Capture the cell that displays the provided text and extract its [X, Y] central coordinate. 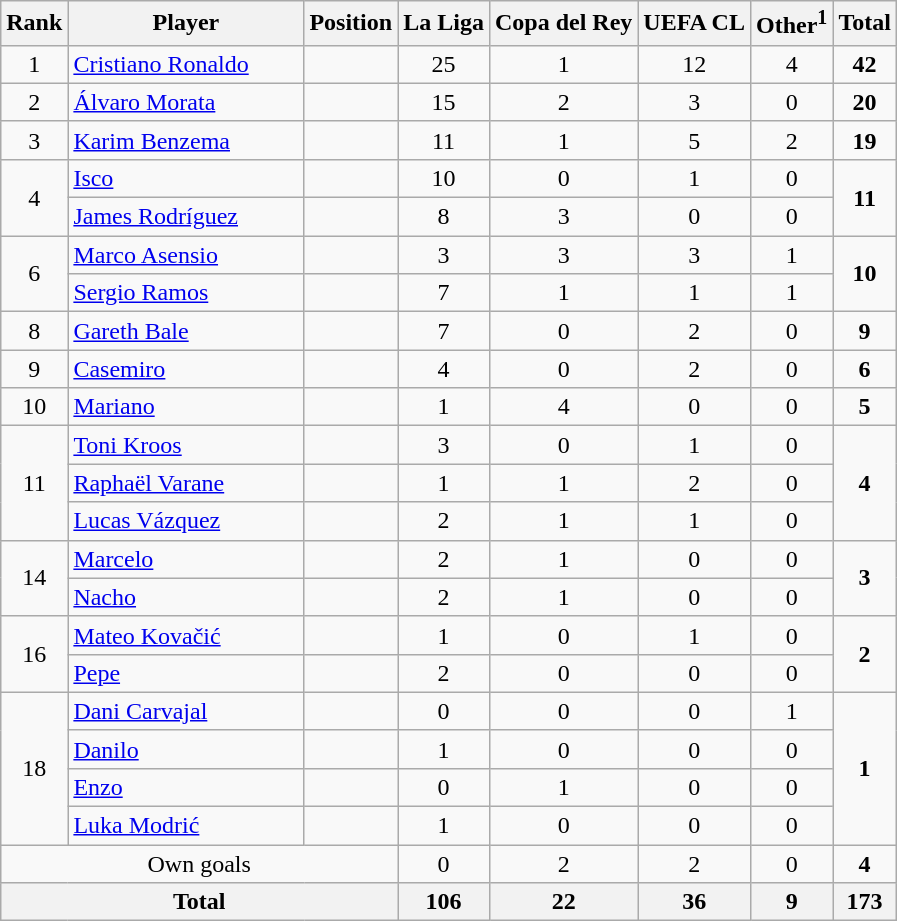
Other1 [791, 24]
36 [694, 902]
Karim Benzema [186, 140]
Pepe [186, 673]
Marco Asensio [186, 255]
173 [865, 902]
14 [34, 578]
12 [694, 64]
Isco [186, 178]
Copa del Rey [563, 24]
18 [34, 768]
Own goals [200, 864]
Casemiro [186, 369]
Marcelo [186, 559]
Mariano [186, 407]
Dani Carvajal [186, 711]
Nacho [186, 597]
20 [865, 102]
Álvaro Morata [186, 102]
Luka Modrić [186, 826]
25 [444, 64]
22 [563, 902]
Position [351, 24]
James Rodríguez [186, 217]
Toni Kroos [186, 445]
Rank [34, 24]
UEFA CL [694, 24]
16 [34, 654]
Cristiano Ronaldo [186, 64]
15 [444, 102]
Lucas Vázquez [186, 521]
La Liga [444, 24]
Mateo Kovačić [186, 635]
42 [865, 64]
Enzo [186, 787]
Danilo [186, 749]
106 [444, 902]
19 [865, 140]
Player [186, 24]
Raphaël Varane [186, 483]
Gareth Bale [186, 331]
Sergio Ramos [186, 293]
